Search for the cell housing the specified text and yield its (X, Y) center coordinate. 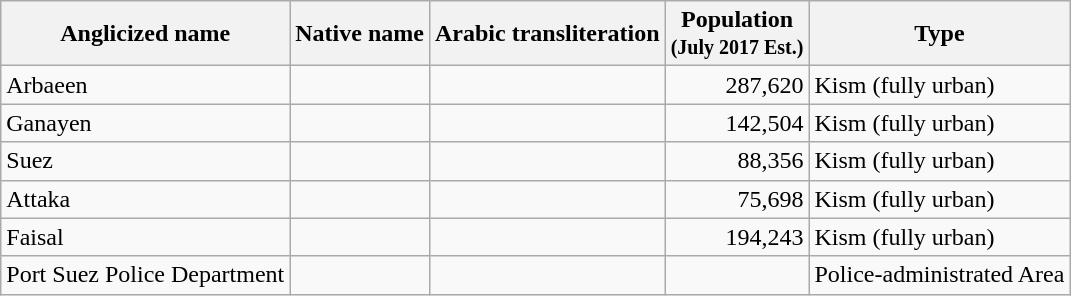
Arabic transliteration (547, 34)
Port Suez Police Department (146, 275)
75,698 (737, 199)
Arbaeen (146, 85)
Native name (360, 34)
287,620 (737, 85)
Type (940, 34)
Faisal (146, 237)
Population(July 2017 Est.) (737, 34)
Ganayen (146, 123)
142,504 (737, 123)
Suez (146, 161)
Attaka (146, 199)
194,243 (737, 237)
88,356 (737, 161)
Police-administrated Area (940, 275)
Anglicized name (146, 34)
